Capture the cell that displays the provided text and extract its [x, y] central coordinate. 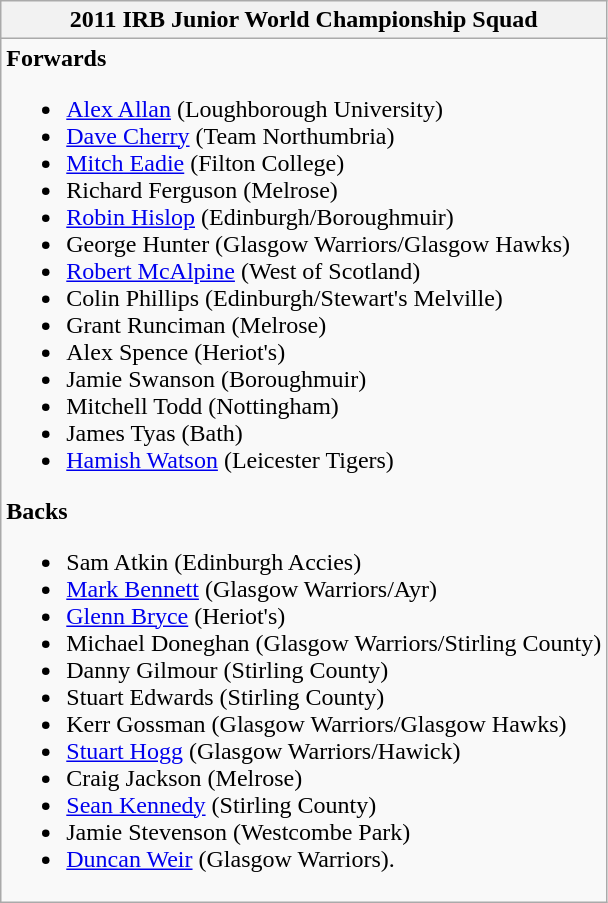
2011 IRB Junior World Championship Squad [304, 20]
